Locate the cell with the specified text and output its (x, y) center coordinate. 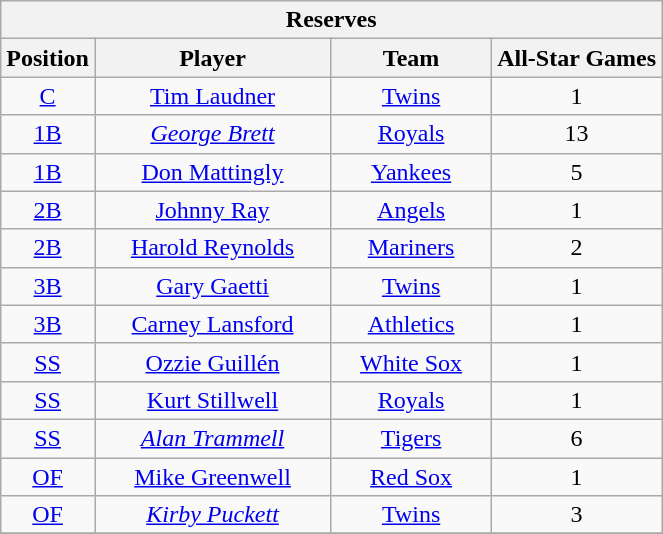
Tigers (412, 438)
Tim Laudner (212, 96)
White Sox (412, 362)
6 (577, 438)
Kurt Stillwell (212, 400)
Athletics (412, 324)
Reserves (332, 20)
Player (212, 58)
Alan Trammell (212, 438)
2 (577, 248)
Carney Lansford (212, 324)
Don Mattingly (212, 172)
Mike Greenwell (212, 477)
13 (577, 134)
Harold Reynolds (212, 248)
C (48, 96)
Kirby Puckett (212, 515)
3 (577, 515)
Ozzie Guillén (212, 362)
Mariners (412, 248)
All-Star Games (577, 58)
Red Sox (412, 477)
Johnny Ray (212, 210)
Angels (412, 210)
Gary Gaetti (212, 286)
Yankees (412, 172)
Team (412, 58)
5 (577, 172)
Position (48, 58)
George Brett (212, 134)
